Output the [X, Y] coordinate of the center of the cell containing the given text.  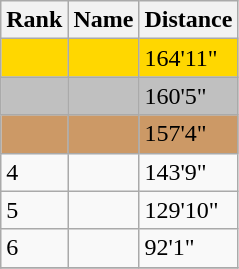
92'1" [188, 248]
164'11" [188, 58]
143'9" [188, 172]
Name [104, 20]
157'4" [188, 134]
129'10" [188, 210]
6 [34, 248]
5 [34, 210]
Distance [188, 20]
160'5" [188, 96]
Rank [34, 20]
4 [34, 172]
